Scan for the cell matching the given text and deliver its (X, Y) coordinate at center. 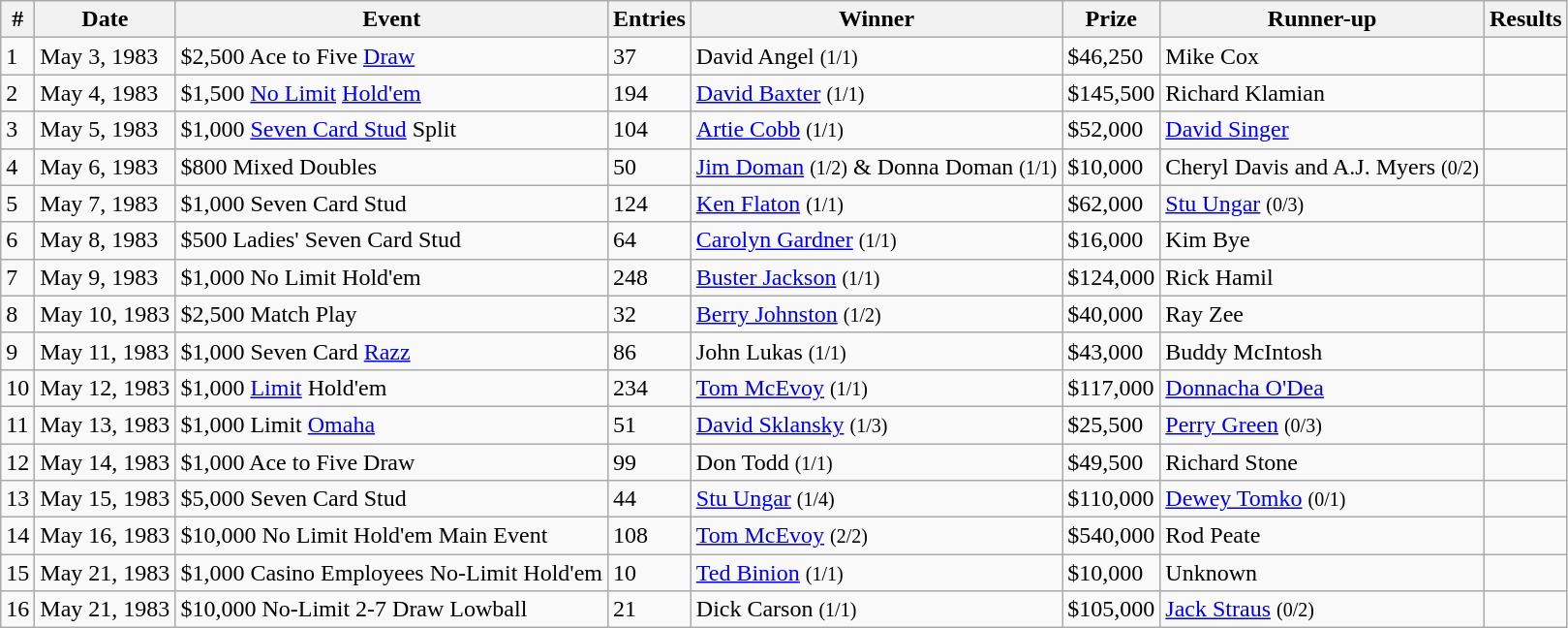
37 (650, 56)
86 (650, 351)
$16,000 (1112, 240)
$1,000 Limit Hold'em (391, 388)
$46,250 (1112, 56)
May 14, 1983 (105, 462)
David Sklansky (1/3) (876, 424)
$1,000 Seven Card Razz (391, 351)
3 (17, 130)
Buster Jackson (1/1) (876, 277)
May 6, 1983 (105, 167)
12 (17, 462)
Cheryl Davis and A.J. Myers (0/2) (1323, 167)
May 8, 1983 (105, 240)
$5,000 Seven Card Stud (391, 499)
14 (17, 536)
May 3, 1983 (105, 56)
$117,000 (1112, 388)
$1,000 Casino Employees No-Limit Hold'em (391, 573)
May 10, 1983 (105, 314)
11 (17, 424)
16 (17, 610)
$105,000 (1112, 610)
2 (17, 93)
Runner-up (1323, 19)
Tom McEvoy (1/1) (876, 388)
50 (650, 167)
Dick Carson (1/1) (876, 610)
May 15, 1983 (105, 499)
51 (650, 424)
Entries (650, 19)
Mike Cox (1323, 56)
Perry Green (0/3) (1323, 424)
Stu Ungar (0/3) (1323, 204)
104 (650, 130)
Jim Doman (1/2) & Donna Doman (1/1) (876, 167)
John Lukas (1/1) (876, 351)
$2,500 Ace to Five Draw (391, 56)
234 (650, 388)
$43,000 (1112, 351)
May 5, 1983 (105, 130)
Berry Johnston (1/2) (876, 314)
32 (650, 314)
$40,000 (1112, 314)
$500 Ladies' Seven Card Stud (391, 240)
7 (17, 277)
Winner (876, 19)
Buddy McIntosh (1323, 351)
May 7, 1983 (105, 204)
$2,500 Match Play (391, 314)
99 (650, 462)
Date (105, 19)
May 13, 1983 (105, 424)
$540,000 (1112, 536)
May 11, 1983 (105, 351)
Ted Binion (1/1) (876, 573)
Tom McEvoy (2/2) (876, 536)
Event (391, 19)
David Baxter (1/1) (876, 93)
Artie Cobb (1/1) (876, 130)
Stu Ungar (1/4) (876, 499)
9 (17, 351)
Donnacha O'Dea (1323, 388)
Results (1525, 19)
124 (650, 204)
Richard Stone (1323, 462)
Carolyn Gardner (1/1) (876, 240)
$52,000 (1112, 130)
$1,000 Ace to Five Draw (391, 462)
1 (17, 56)
Unknown (1323, 573)
Dewey Tomko (0/1) (1323, 499)
$1,000 No Limit Hold'em (391, 277)
Richard Klamian (1323, 93)
15 (17, 573)
Don Todd (1/1) (876, 462)
$800 Mixed Doubles (391, 167)
$10,000 No-Limit 2-7 Draw Lowball (391, 610)
May 16, 1983 (105, 536)
Kim Bye (1323, 240)
64 (650, 240)
Ray Zee (1323, 314)
$1,000 Seven Card Stud (391, 204)
44 (650, 499)
Ken Flaton (1/1) (876, 204)
Rick Hamil (1323, 277)
5 (17, 204)
May 9, 1983 (105, 277)
# (17, 19)
6 (17, 240)
$124,000 (1112, 277)
108 (650, 536)
21 (650, 610)
$62,000 (1112, 204)
David Angel (1/1) (876, 56)
8 (17, 314)
Prize (1112, 19)
David Singer (1323, 130)
$10,000 No Limit Hold'em Main Event (391, 536)
$49,500 (1112, 462)
$25,500 (1112, 424)
Jack Straus (0/2) (1323, 610)
May 4, 1983 (105, 93)
May 12, 1983 (105, 388)
Rod Peate (1323, 536)
194 (650, 93)
$1,000 Seven Card Stud Split (391, 130)
$1,500 No Limit Hold'em (391, 93)
$110,000 (1112, 499)
4 (17, 167)
13 (17, 499)
$145,500 (1112, 93)
$1,000 Limit Omaha (391, 424)
248 (650, 277)
